Return the [X, Y] coordinate for the center point of the cell that contains the specified text.  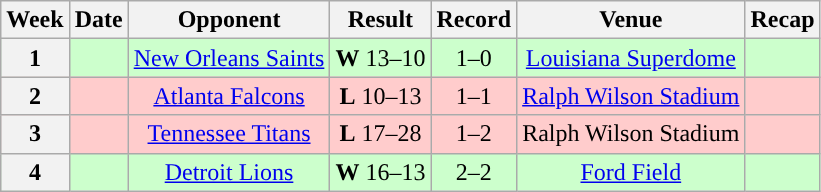
Date [98, 20]
Record [474, 20]
Opponent [229, 20]
Result [380, 20]
Detroit Lions [229, 172]
Ford Field [631, 172]
1–2 [474, 134]
New Orleans Saints [229, 58]
W 13–10 [380, 58]
1–0 [474, 58]
W 16–13 [380, 172]
Atlanta Falcons [229, 96]
Recap [782, 20]
1 [35, 58]
4 [35, 172]
L 10–13 [380, 96]
Venue [631, 20]
Week [35, 20]
2 [35, 96]
1–1 [474, 96]
Tennessee Titans [229, 134]
L 17–28 [380, 134]
2–2 [474, 172]
3 [35, 134]
Louisiana Superdome [631, 58]
